Return the (x, y) coordinate for the center point of the cell that contains the specified text.  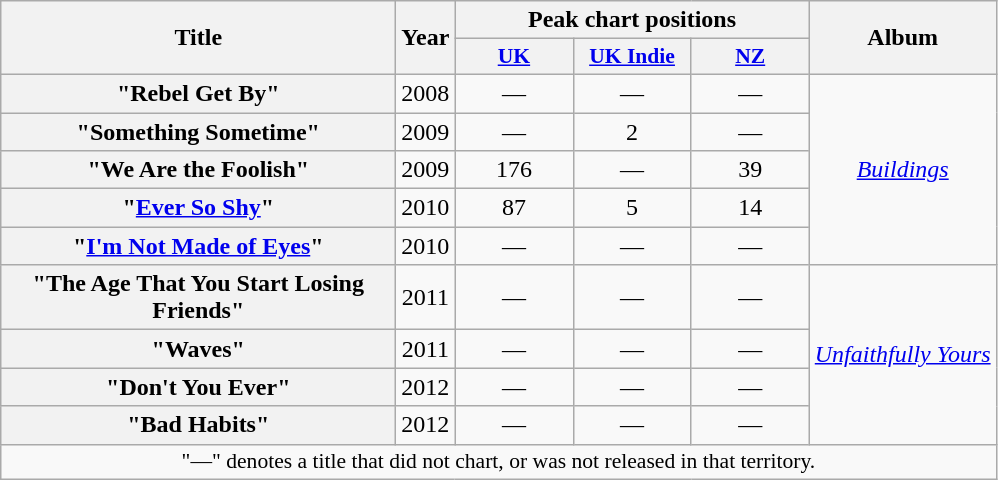
UK Indie (632, 57)
Title (198, 38)
"Don't You Ever" (198, 387)
2008 (426, 93)
Album (902, 38)
2 (632, 131)
5 (632, 208)
176 (514, 170)
Peak chart positions (632, 20)
NZ (750, 57)
"The Age That You Start Losing Friends" (198, 298)
UK (514, 57)
"—" denotes a title that did not chart, or was not released in that territory. (498, 462)
Buildings (902, 169)
Unfaithfully Yours (902, 354)
87 (514, 208)
"Waves" (198, 349)
"Rebel Get By" (198, 93)
14 (750, 208)
"Ever So Shy" (198, 208)
"I'm Not Made of Eyes" (198, 246)
"We Are the Foolish" (198, 170)
39 (750, 170)
"Something Sometime" (198, 131)
Year (426, 38)
"Bad Habits" (198, 425)
